Identify which cell holds the provided text, then report its (X, Y) central coordinate. 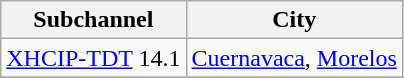
Subchannel (94, 20)
XHCIP-TDT 14.1 (94, 58)
Cuernavaca, Morelos (294, 58)
City (294, 20)
